Locate the cell with the specified text and output its [x, y] center coordinate. 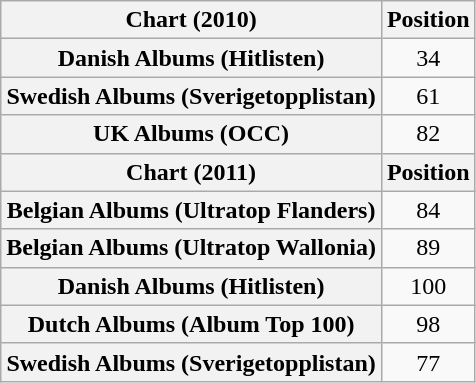
77 [428, 362]
Chart (2010) [192, 20]
82 [428, 134]
34 [428, 58]
Chart (2011) [192, 172]
61 [428, 96]
89 [428, 248]
Dutch Albums (Album Top 100) [192, 324]
100 [428, 286]
Belgian Albums (Ultratop Wallonia) [192, 248]
84 [428, 210]
Belgian Albums (Ultratop Flanders) [192, 210]
98 [428, 324]
UK Albums (OCC) [192, 134]
